Scan for the cell matching the given text and deliver its (X, Y) coordinate at center. 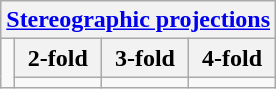
3-fold (144, 58)
2-fold (58, 58)
Stereographic projections (138, 20)
4-fold (232, 58)
